Return (X, Y) of the center of cell containing provided text 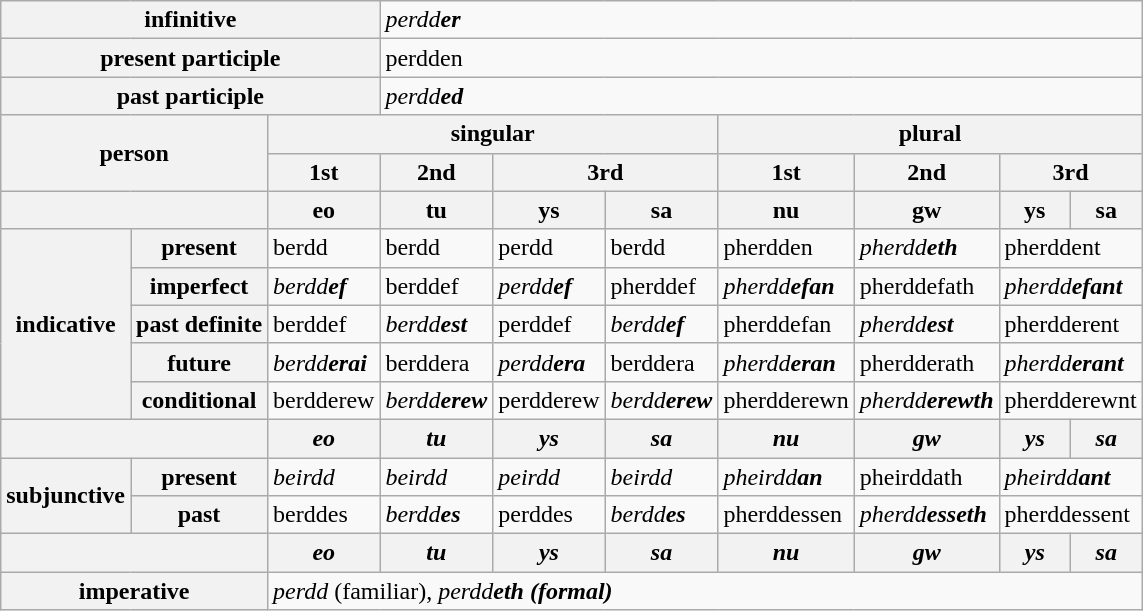
pherdderewth (926, 400)
pherddeth (926, 248)
plural (930, 134)
perdden (761, 58)
perdd (familiar), perddeth (formal) (706, 591)
pheirddant (1070, 477)
berddest (436, 324)
pherddef (662, 286)
future (198, 362)
pheirddath (926, 477)
berdderai (324, 362)
pherddesseth (926, 515)
infinitive (190, 20)
perdder (761, 20)
pherddest (926, 324)
perddera (549, 362)
pherdderent (1070, 324)
perdderew (549, 400)
past participle (190, 96)
perdd (549, 248)
pherddefath (926, 286)
imperfect (198, 286)
person (134, 153)
perddes (549, 515)
pherddefant (1070, 286)
peirdd (549, 477)
indicative (66, 324)
conditional (198, 400)
present participle (190, 58)
pherddent (1070, 248)
pherdderant (1070, 362)
singular (493, 134)
pherdderan (786, 362)
imperative (134, 591)
pherdden (786, 248)
subjunctive (66, 496)
pheirddan (786, 477)
past definite (198, 324)
past (198, 515)
pherdderath (926, 362)
perdded (761, 96)
pherddessen (786, 515)
pherdderewnt (1070, 400)
pherdderewn (786, 400)
pherddessent (1070, 515)
